Extract the (X, Y) coordinate from the center of the cell holding the provided text.  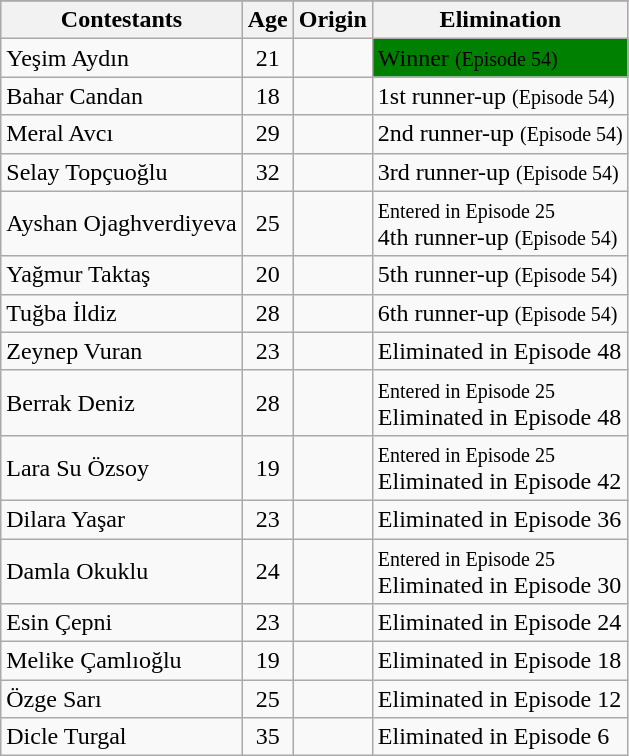
Bahar Candan (122, 96)
Özge Sarı (122, 699)
Origin (332, 20)
Dilara Yaşar (122, 519)
Elimination (500, 20)
1st runner-up (Episode 54) (500, 96)
Entered in Episode 25 Eliminated in Episode 42 (500, 468)
24 (268, 570)
Lara Su Özsoy (122, 468)
5th runner-up (Episode 54) (500, 275)
Age (268, 20)
Entered in Episode 254th runner-up (Episode 54) (500, 224)
18 (268, 96)
Eliminated in Episode 24 (500, 623)
Contestants (122, 20)
Eliminated in Episode 18 (500, 661)
Eliminated in Episode 12 (500, 699)
Winner (Episode 54) (500, 58)
20 (268, 275)
29 (268, 134)
35 (268, 737)
Entered in Episode 25 Eliminated in Episode 48 (500, 402)
Zeynep Vuran (122, 351)
Damla Okuklu (122, 570)
2nd runner-up (Episode 54) (500, 134)
Yağmur Taktaş (122, 275)
21 (268, 58)
6th runner-up (Episode 54) (500, 313)
Yeşim Aydın (122, 58)
Berrak Deniz (122, 402)
3rd runner-up (Episode 54) (500, 172)
32 (268, 172)
Selay Topçuoğlu (122, 172)
Melike Çamlıoğlu (122, 661)
Dicle Turgal (122, 737)
Eliminated in Episode 36 (500, 519)
Eliminated in Episode 48 (500, 351)
Meral Avcı (122, 134)
Tuğba İldiz (122, 313)
Eliminated in Episode 6 (500, 737)
Esin Çepni (122, 623)
Entered in Episode 25 Eliminated in Episode 30 (500, 570)
Ayshan Ojaghverdiyeva (122, 224)
